Return the [X, Y] coordinate for the center point of the cell that contains the specified text.  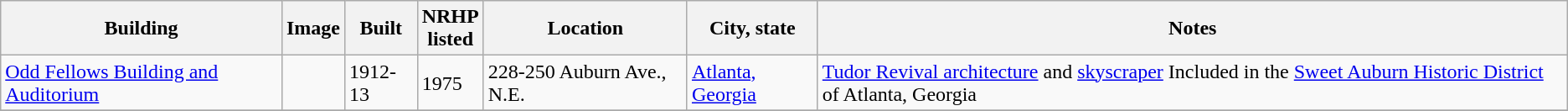
City, state [752, 29]
Image [313, 29]
Location [585, 29]
Built [380, 29]
Odd Fellows Building and Auditorium [142, 82]
1975 [451, 82]
Tudor Revival architecture and skyscraper Included in the Sweet Auburn Historic District of Atlanta, Georgia [1193, 82]
Notes [1193, 29]
1912-13 [380, 82]
228-250 Auburn Ave., N.E. [585, 82]
NRHPlisted [451, 29]
Atlanta, Georgia [752, 82]
Building [142, 29]
